Determine the [X, Y] coordinate at the center of the cell enclosing the given text.  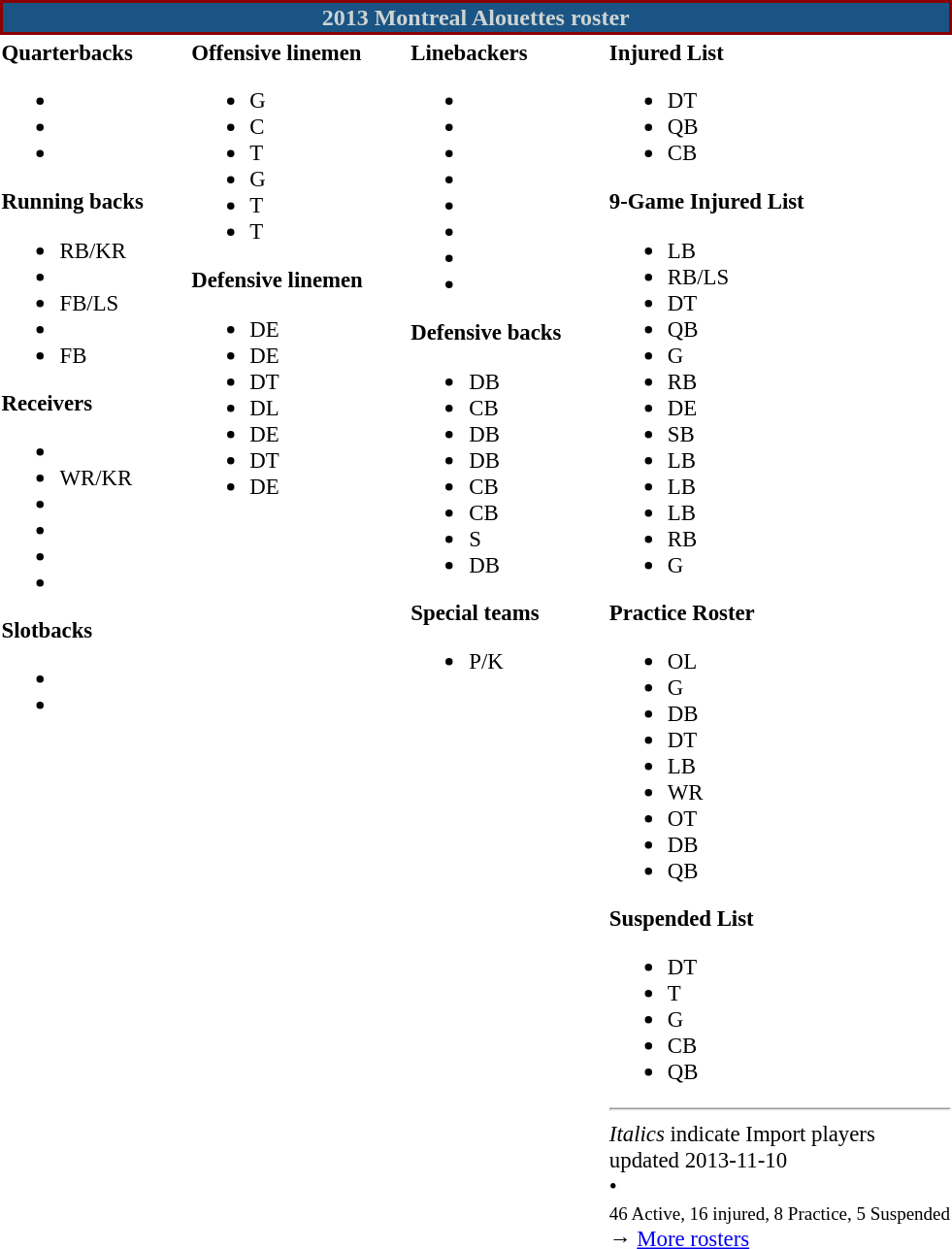
2013 Montreal Alouettes roster [476, 17]
